Capture the cell that displays the provided text and extract its [x, y] central coordinate. 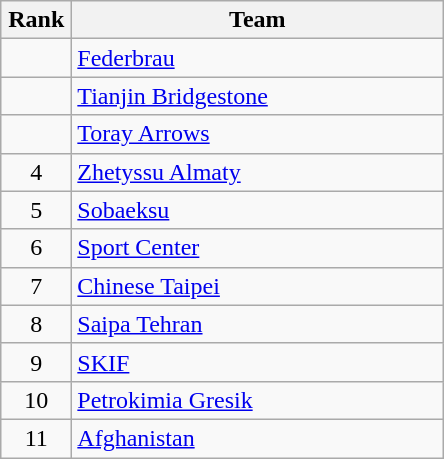
Toray Arrows [258, 134]
7 [36, 286]
Saipa Tehran [258, 324]
9 [36, 362]
Federbrau [258, 58]
6 [36, 248]
Afghanistan [258, 438]
4 [36, 172]
Sobaeksu [258, 210]
SKIF [258, 362]
Petrokimia Gresik [258, 400]
Tianjin Bridgestone [258, 96]
10 [36, 400]
Chinese Taipei [258, 286]
5 [36, 210]
8 [36, 324]
Team [258, 20]
Sport Center [258, 248]
Zhetyssu Almaty [258, 172]
11 [36, 438]
Rank [36, 20]
